Identify which cell holds the provided text, then report its (x, y) central coordinate. 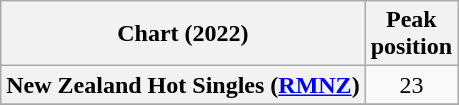
Chart (2022) (183, 34)
New Zealand Hot Singles (RMNZ) (183, 85)
Peakposition (411, 34)
23 (411, 85)
